Find where the given text appears and provide that cell's center as (X, Y) coordinate. 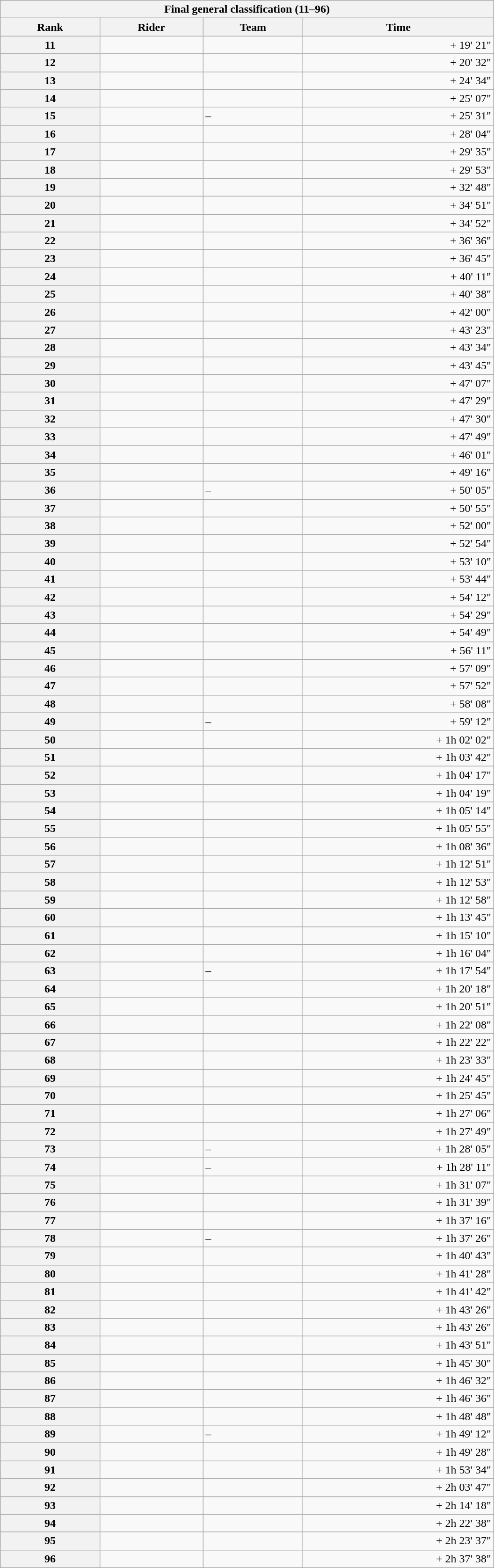
87 (50, 1399)
31 (50, 401)
24 (50, 277)
75 (50, 1185)
76 (50, 1203)
89 (50, 1434)
+ 1h 12' 51" (399, 864)
+ 2h 22' 38" (399, 1523)
+ 47' 49" (399, 437)
58 (50, 882)
36 (50, 490)
16 (50, 134)
+ 34' 51" (399, 205)
60 (50, 918)
48 (50, 704)
Rider (152, 27)
23 (50, 259)
44 (50, 633)
+ 54' 29" (399, 615)
55 (50, 829)
74 (50, 1167)
37 (50, 508)
+ 36' 36" (399, 241)
Team (253, 27)
+ 1h 48' 48" (399, 1416)
12 (50, 63)
+ 54' 12" (399, 597)
94 (50, 1523)
+ 25' 07" (399, 98)
83 (50, 1327)
62 (50, 953)
80 (50, 1274)
+ 1h 28' 05" (399, 1149)
57 (50, 864)
27 (50, 330)
+ 54' 49" (399, 633)
+ 1h 31' 07" (399, 1185)
93 (50, 1505)
+ 32' 48" (399, 187)
92 (50, 1488)
+ 1h 27' 49" (399, 1131)
+ 53' 10" (399, 562)
+ 25' 31" (399, 116)
+ 43' 45" (399, 365)
25 (50, 294)
69 (50, 1078)
+ 1h 03' 42" (399, 757)
38 (50, 526)
67 (50, 1042)
77 (50, 1220)
+ 40' 11" (399, 277)
63 (50, 971)
71 (50, 1114)
+ 43' 23" (399, 330)
34 (50, 454)
+ 1h 41' 42" (399, 1291)
+ 1h 04' 17" (399, 775)
18 (50, 169)
20 (50, 205)
+ 1h 53' 34" (399, 1470)
+ 20' 32" (399, 63)
+ 1h 04' 19" (399, 793)
+ 1h 22' 22" (399, 1042)
35 (50, 472)
59 (50, 900)
66 (50, 1024)
28 (50, 348)
+ 29' 53" (399, 169)
+ 1h 24' 45" (399, 1078)
+ 50' 55" (399, 508)
+ 1h 46' 36" (399, 1399)
+ 1h 49' 12" (399, 1434)
86 (50, 1381)
82 (50, 1309)
50 (50, 739)
+ 53' 44" (399, 579)
53 (50, 793)
+ 1h 45' 30" (399, 1363)
68 (50, 1060)
+ 1h 40' 43" (399, 1256)
+ 43' 34" (399, 348)
14 (50, 98)
+ 47' 30" (399, 419)
Final general classification (11–96) (247, 9)
+ 2h 37' 38" (399, 1559)
+ 1h 16' 04" (399, 953)
29 (50, 365)
70 (50, 1096)
+ 1h 49' 28" (399, 1452)
52 (50, 775)
45 (50, 650)
Rank (50, 27)
+ 1h 08' 36" (399, 846)
+ 1h 12' 58" (399, 900)
73 (50, 1149)
30 (50, 383)
+ 56' 11" (399, 650)
+ 47' 29" (399, 401)
+ 1h 31' 39" (399, 1203)
49 (50, 722)
+ 19' 21" (399, 45)
54 (50, 811)
79 (50, 1256)
+ 52' 00" (399, 526)
42 (50, 597)
+ 1h 05' 55" (399, 829)
56 (50, 846)
+ 34' 52" (399, 223)
33 (50, 437)
+ 1h 12' 53" (399, 882)
+ 1h 02' 02" (399, 739)
+ 1h 41' 28" (399, 1274)
+ 50' 05" (399, 490)
+ 57' 09" (399, 668)
39 (50, 544)
15 (50, 116)
+ 1h 22' 08" (399, 1024)
+ 1h 28' 11" (399, 1167)
41 (50, 579)
+ 29' 35" (399, 152)
13 (50, 80)
11 (50, 45)
+ 2h 03' 47" (399, 1488)
64 (50, 989)
+ 40' 38" (399, 294)
+ 57' 52" (399, 686)
46 (50, 668)
17 (50, 152)
26 (50, 312)
+ 1h 20' 18" (399, 989)
81 (50, 1291)
+ 2h 23' 37" (399, 1541)
+ 36' 45" (399, 259)
78 (50, 1238)
Time (399, 27)
+ 58' 08" (399, 704)
+ 47' 07" (399, 383)
40 (50, 562)
+ 1h 25' 45" (399, 1096)
51 (50, 757)
90 (50, 1452)
88 (50, 1416)
+ 1h 27' 06" (399, 1114)
72 (50, 1131)
+ 1h 15' 10" (399, 935)
+ 2h 14' 18" (399, 1505)
21 (50, 223)
95 (50, 1541)
47 (50, 686)
61 (50, 935)
+ 59' 12" (399, 722)
+ 42' 00" (399, 312)
+ 52' 54" (399, 544)
+ 1h 17' 54" (399, 971)
43 (50, 615)
+ 46' 01" (399, 454)
+ 1h 05' 14" (399, 811)
+ 1h 23' 33" (399, 1060)
19 (50, 187)
32 (50, 419)
+ 1h 46' 32" (399, 1381)
96 (50, 1559)
+ 1h 37' 26" (399, 1238)
84 (50, 1345)
+ 49' 16" (399, 472)
65 (50, 1006)
+ 24' 34" (399, 80)
85 (50, 1363)
22 (50, 241)
+ 1h 20' 51" (399, 1006)
+ 1h 43' 51" (399, 1345)
91 (50, 1470)
+ 28' 04" (399, 134)
+ 1h 37' 16" (399, 1220)
+ 1h 13' 45" (399, 918)
